Output the (X, Y) coordinate of the center of the cell containing the given text.  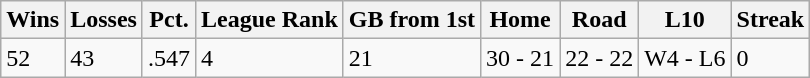
L10 (685, 20)
Pct. (168, 20)
Streak (770, 20)
52 (33, 58)
W4 - L6 (685, 58)
22 - 22 (600, 58)
43 (104, 58)
Road (600, 20)
League Rank (270, 20)
21 (412, 58)
Wins (33, 20)
30 - 21 (520, 58)
.547 (168, 58)
0 (770, 58)
4 (270, 58)
GB from 1st (412, 20)
Losses (104, 20)
Home (520, 20)
